Locate the cell with the specified text and output its (x, y) center coordinate. 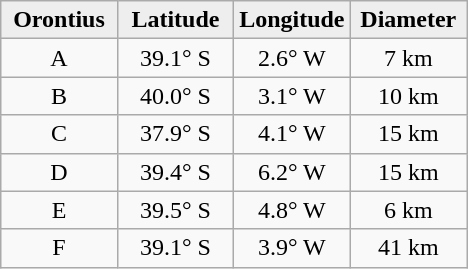
C (59, 134)
3.9° W (292, 248)
6.2° W (292, 172)
E (59, 210)
D (59, 172)
Latitude (175, 20)
37.9° S (175, 134)
B (59, 96)
3.1° W (292, 96)
4.8° W (292, 210)
41 km (408, 248)
39.4° S (175, 172)
40.0° S (175, 96)
Diameter (408, 20)
F (59, 248)
6 km (408, 210)
Longitude (292, 20)
2.6° W (292, 58)
7 km (408, 58)
A (59, 58)
Orontius (59, 20)
10 km (408, 96)
39.5° S (175, 210)
4.1° W (292, 134)
